For the text-containing cell, return its midpoint in (X, Y) coordinate format. 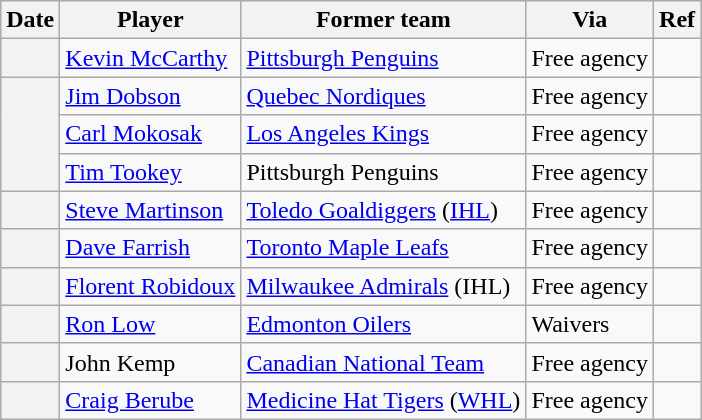
Tim Tookey (150, 172)
Craig Berube (150, 400)
Date (30, 20)
Waivers (590, 324)
Toledo Goaldiggers (IHL) (384, 210)
Edmonton Oilers (384, 324)
Carl Mokosak (150, 134)
Jim Dobson (150, 96)
Kevin McCarthy (150, 58)
Florent Robidoux (150, 286)
John Kemp (150, 362)
Ron Low (150, 324)
Medicine Hat Tigers (WHL) (384, 400)
Ref (678, 20)
Quebec Nordiques (384, 96)
Milwaukee Admirals (IHL) (384, 286)
Player (150, 20)
Dave Farrish (150, 248)
Toronto Maple Leafs (384, 248)
Canadian National Team (384, 362)
Via (590, 20)
Steve Martinson (150, 210)
Los Angeles Kings (384, 134)
Former team (384, 20)
